Detect which cell encompasses the target text, then output its [X, Y] center coordinate. 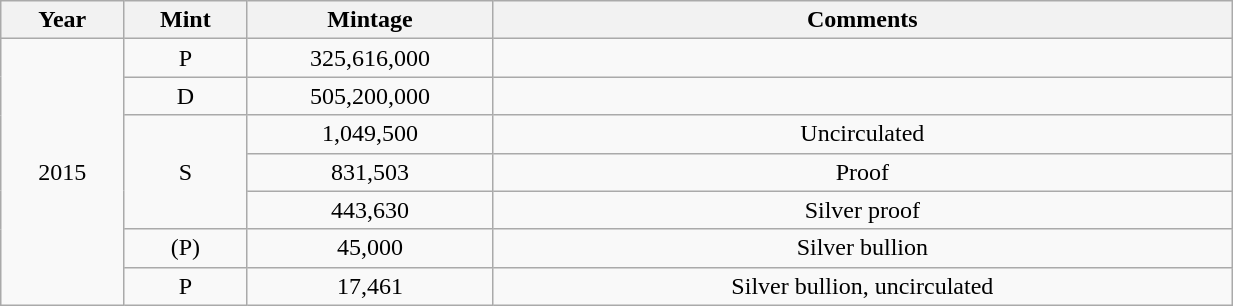
(P) [186, 248]
1,049,500 [370, 134]
D [186, 96]
2015 [62, 172]
Silver proof [862, 210]
45,000 [370, 248]
Year [62, 20]
Uncirculated [862, 134]
Comments [862, 20]
443,630 [370, 210]
17,461 [370, 286]
Mintage [370, 20]
325,616,000 [370, 58]
Proof [862, 172]
Silver bullion [862, 248]
Mint [186, 20]
831,503 [370, 172]
505,200,000 [370, 96]
Silver bullion, uncirculated [862, 286]
S [186, 172]
